Extract the [X, Y] coordinate from the center of the cell holding the provided text.  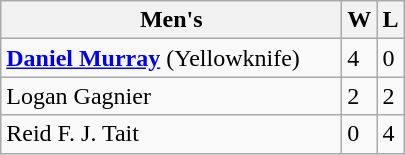
Daniel Murray (Yellowknife) [172, 58]
L [390, 20]
Reid F. J. Tait [172, 134]
W [360, 20]
Men's [172, 20]
Logan Gagnier [172, 96]
